From the cell containing the given text, extract its center point as (X, Y) coordinate. 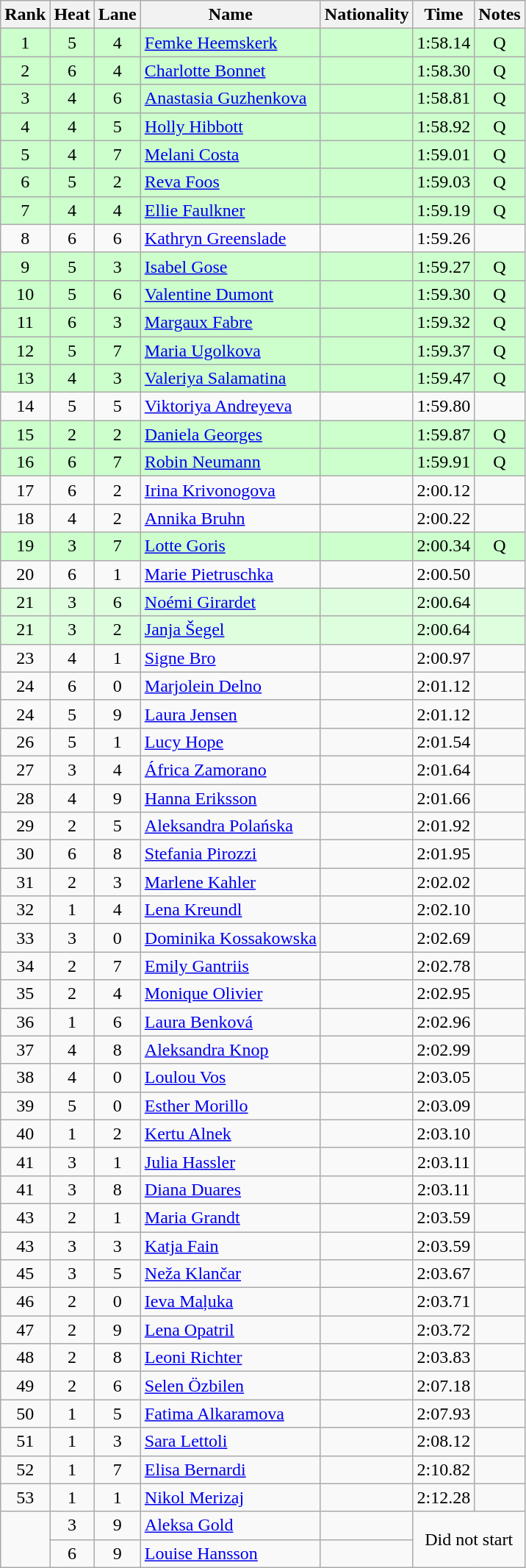
2:02.96 (444, 1022)
Laura Jensen (231, 714)
Reva Foos (231, 182)
África Zamorano (231, 770)
45 (25, 1274)
2:01.54 (444, 742)
18 (25, 518)
Notes (500, 15)
2:03.71 (444, 1302)
26 (25, 742)
51 (25, 1442)
17 (25, 490)
47 (25, 1330)
48 (25, 1358)
28 (25, 798)
Valeriya Salamatina (231, 379)
2:12.28 (444, 1497)
2:03.72 (444, 1330)
Anastasia Guzhenkova (231, 99)
2:03.09 (444, 1106)
1:58.81 (444, 99)
Annika Bruhn (231, 518)
Selen Özbilen (231, 1386)
Nationality (367, 15)
Robin Neumann (231, 462)
Margaux Fabre (231, 322)
Valentine Dumont (231, 294)
50 (25, 1414)
Lotte Goris (231, 546)
1:59.91 (444, 462)
Leoni Richter (231, 1358)
Marjolein Delno (231, 686)
Maria Ugolkova (231, 351)
1:58.30 (444, 71)
29 (25, 826)
2:00.12 (444, 490)
31 (25, 882)
Sara Lettoli (231, 1442)
2:02.95 (444, 994)
2:00.34 (444, 546)
Katja Fain (231, 1246)
34 (25, 966)
2:00.97 (444, 658)
Noémi Girardet (231, 602)
10 (25, 294)
1:59.37 (444, 351)
Laura Benková (231, 1022)
1:59.30 (444, 294)
2:02.69 (444, 938)
30 (25, 854)
Diana Duares (231, 1189)
40 (25, 1134)
Holly Hibbott (231, 126)
35 (25, 994)
2:07.18 (444, 1386)
2:02.78 (444, 966)
1:59.27 (444, 266)
37 (25, 1050)
Fatima Alkaramova (231, 1414)
20 (25, 574)
Aleksandra Knop (231, 1050)
Julia Hassler (231, 1161)
Isabel Gose (231, 266)
Melani Costa (231, 154)
2:03.83 (444, 1358)
Janja Šegel (231, 630)
2:01.64 (444, 770)
Rank (25, 15)
Marlene Kahler (231, 882)
2:10.82 (444, 1469)
Kathryn Greenslade (231, 238)
19 (25, 546)
33 (25, 938)
52 (25, 1469)
2:03.10 (444, 1134)
39 (25, 1106)
13 (25, 379)
2:02.02 (444, 882)
Maria Grandt (231, 1217)
Daniela Georges (231, 434)
2:01.66 (444, 798)
Loulou Vos (231, 1078)
Louise Hansson (231, 1553)
Signe Bro (231, 658)
Ieva Maļuka (231, 1302)
Marie Pietruschka (231, 574)
Dominika Kossakowska (231, 938)
Name (231, 15)
1:59.47 (444, 379)
Charlotte Bonnet (231, 71)
11 (25, 322)
Lena Kreundl (231, 910)
2:00.50 (444, 574)
2:03.67 (444, 1274)
2:01.95 (444, 854)
2:02.99 (444, 1050)
46 (25, 1302)
Aleksandra Polańska (231, 826)
Monique Olivier (231, 994)
2:02.10 (444, 910)
1:59.19 (444, 210)
1:59.03 (444, 182)
38 (25, 1078)
Aleksa Gold (231, 1525)
Lena Opatril (231, 1330)
49 (25, 1386)
Elisa Bernardi (231, 1469)
27 (25, 770)
Heat (72, 15)
23 (25, 658)
2:00.22 (444, 518)
Stefania Pirozzi (231, 854)
Emily Gantriis (231, 966)
15 (25, 434)
53 (25, 1497)
1:58.92 (444, 126)
Esther Morillo (231, 1106)
1:59.87 (444, 434)
Lane (118, 15)
14 (25, 407)
36 (25, 1022)
Femke Heemskerk (231, 43)
Ellie Faulkner (231, 210)
2:07.93 (444, 1414)
2:08.12 (444, 1442)
16 (25, 462)
1:59.80 (444, 407)
1:59.32 (444, 322)
Nikol Merizaj (231, 1497)
Irina Krivonogova (231, 490)
1:58.14 (444, 43)
1:59.26 (444, 238)
Did not start (469, 1539)
1:59.01 (444, 154)
Time (444, 15)
Lucy Hope (231, 742)
32 (25, 910)
2:01.92 (444, 826)
Hanna Eriksson (231, 798)
Kertu Alnek (231, 1134)
2:03.05 (444, 1078)
12 (25, 351)
Viktoriya Andreyeva (231, 407)
Neža Klančar (231, 1274)
